Detect which cell encompasses the target text, then output its [X, Y] center coordinate. 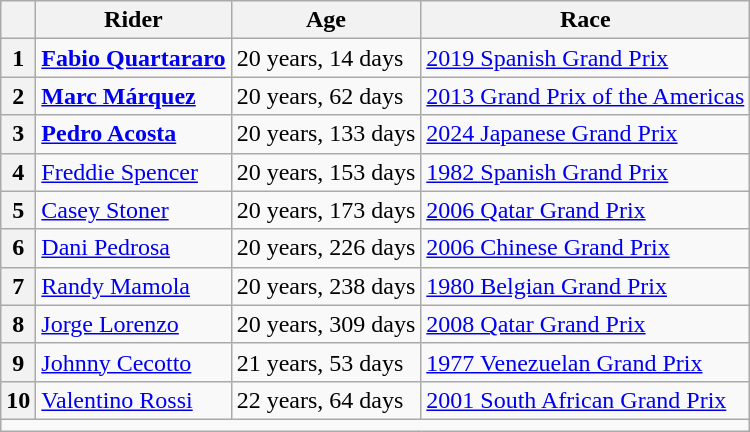
2 [18, 96]
1977 Venezuelan Grand Prix [586, 362]
20 years, 153 days [326, 172]
20 years, 226 days [326, 248]
20 years, 309 days [326, 324]
Pedro Acosta [134, 134]
Casey Stoner [134, 210]
5 [18, 210]
20 years, 14 days [326, 58]
Dani Pedrosa [134, 248]
Valentino Rossi [134, 400]
Jorge Lorenzo [134, 324]
1982 Spanish Grand Prix [586, 172]
Fabio Quartararo [134, 58]
Freddie Spencer [134, 172]
20 years, 173 days [326, 210]
20 years, 62 days [326, 96]
2024 Japanese Grand Prix [586, 134]
20 years, 238 days [326, 286]
Randy Mamola [134, 286]
Johnny Cecotto [134, 362]
20 years, 133 days [326, 134]
Age [326, 20]
3 [18, 134]
2006 Qatar Grand Prix [586, 210]
2019 Spanish Grand Prix [586, 58]
8 [18, 324]
2006 Chinese Grand Prix [586, 248]
2001 South African Grand Prix [586, 400]
22 years, 64 days [326, 400]
Marc Márquez [134, 96]
Rider [134, 20]
9 [18, 362]
1980 Belgian Grand Prix [586, 286]
6 [18, 248]
2013 Grand Prix of the Americas [586, 96]
7 [18, 286]
2008 Qatar Grand Prix [586, 324]
1 [18, 58]
10 [18, 400]
21 years, 53 days [326, 362]
4 [18, 172]
Race [586, 20]
